Identify which cell holds the provided text, then report its (x, y) central coordinate. 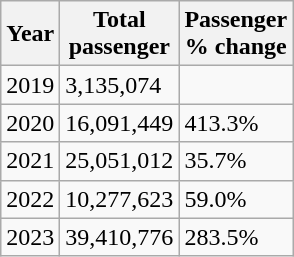
413.3% (236, 123)
10,277,623 (120, 199)
25,051,012 (120, 161)
2022 (30, 199)
16,091,449 (120, 123)
39,410,776 (120, 237)
35.7% (236, 161)
Total passenger (120, 34)
283.5% (236, 237)
Year (30, 34)
2021 (30, 161)
59.0% (236, 199)
Passenger% change (236, 34)
2023 (30, 237)
3,135,074 (120, 85)
2020 (30, 123)
2019 (30, 85)
